Return the (X, Y) coordinate for the center point of the cell that contains the specified text.  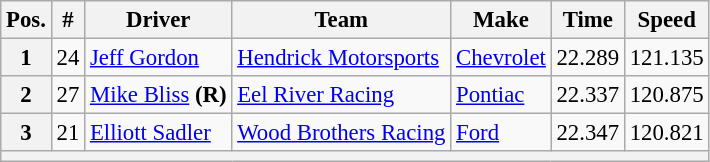
Eel River Racing (342, 95)
Make (501, 20)
120.821 (666, 133)
Chevrolet (501, 58)
Team (342, 20)
Jeff Gordon (158, 58)
120.875 (666, 95)
# (68, 20)
Mike Bliss (R) (158, 95)
24 (68, 58)
1 (26, 58)
Hendrick Motorsports (342, 58)
Ford (501, 133)
3 (26, 133)
Wood Brothers Racing (342, 133)
Pos. (26, 20)
Speed (666, 20)
22.289 (588, 58)
2 (26, 95)
Pontiac (501, 95)
Time (588, 20)
Driver (158, 20)
22.337 (588, 95)
121.135 (666, 58)
27 (68, 95)
21 (68, 133)
22.347 (588, 133)
Elliott Sadler (158, 133)
